Return [X, Y] of the center of cell containing provided text 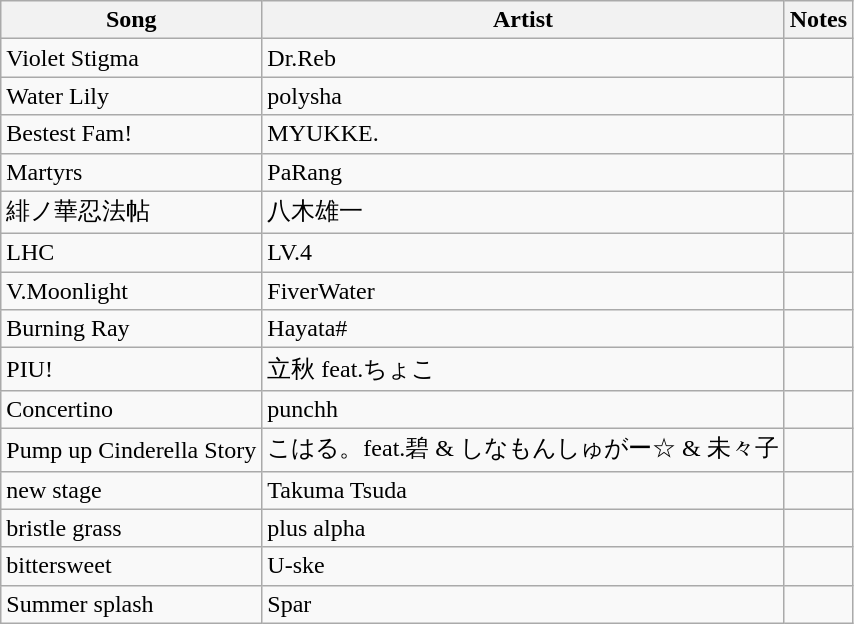
Martyrs [132, 172]
polysha [523, 96]
Takuma Tsuda [523, 490]
こはる。feat.碧 & しなもんしゅがー☆ & 未々子 [523, 450]
plus alpha [523, 528]
U-ske [523, 566]
punchh [523, 409]
MYUKKE. [523, 134]
Pump up Cinderella Story [132, 450]
Water Lily [132, 96]
V.Moonlight [132, 291]
Violet Stigma [132, 58]
Burning Ray [132, 329]
Dr.Reb [523, 58]
PaRang [523, 172]
Concertino [132, 409]
bristle grass [132, 528]
Bestest Fam! [132, 134]
Summer splash [132, 604]
new stage [132, 490]
LHC [132, 253]
bittersweet [132, 566]
PIU! [132, 370]
緋ノ華忍法帖 [132, 212]
Spar [523, 604]
FiverWater [523, 291]
Notes [818, 20]
Artist [523, 20]
Song [132, 20]
LV.4 [523, 253]
Hayata# [523, 329]
八木雄一 [523, 212]
立秋 feat.ちょこ [523, 370]
